Pinpoint the cell where the given text exists, returning its (x, y) midpoint coordinate. 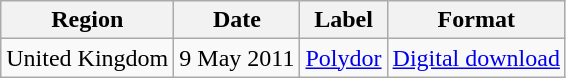
Label (344, 20)
Polydor (344, 58)
Region (88, 20)
Digital download (476, 58)
Date (237, 20)
Format (476, 20)
9 May 2011 (237, 58)
United Kingdom (88, 58)
